Determine the [X, Y] coordinate at the center of the cell enclosing the given text.  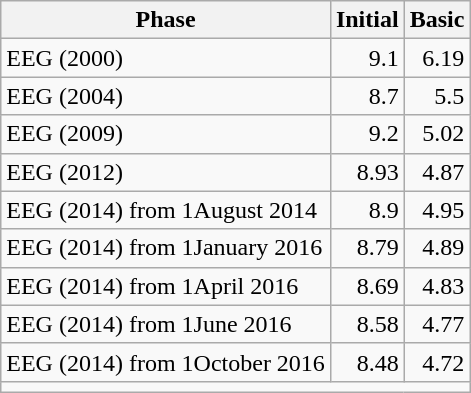
8.69 [367, 286]
EEG (2012) [166, 172]
8.48 [367, 362]
EEG (2014) from 1October 2016 [166, 362]
8.93 [367, 172]
4.77 [437, 324]
6.19 [437, 58]
5.02 [437, 134]
4.95 [437, 210]
8.9 [367, 210]
4.72 [437, 362]
EEG (2014) from 1April 2016 [166, 286]
8.58 [367, 324]
EEG (2014) from 1August 2014 [166, 210]
8.7 [367, 96]
4.87 [437, 172]
5.5 [437, 96]
9.2 [367, 134]
EEG (2004) [166, 96]
Initial [367, 20]
Basic [437, 20]
EEG (2014) from 1January 2016 [166, 248]
4.89 [437, 248]
EEG (2014) from 1June 2016 [166, 324]
Phase [166, 20]
8.79 [367, 248]
4.83 [437, 286]
EEG (2000) [166, 58]
9.1 [367, 58]
EEG (2009) [166, 134]
